Identify which cell holds the provided text, then report its (x, y) central coordinate. 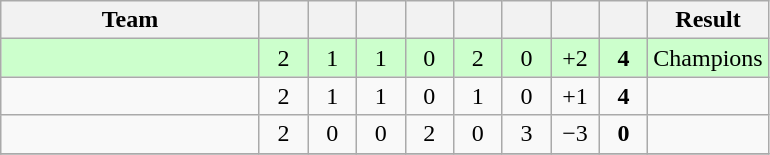
Champions (708, 58)
−3 (576, 134)
3 (526, 134)
Team (130, 20)
+1 (576, 96)
+2 (576, 58)
Result (708, 20)
